Return [x, y] of the center of cell containing provided text 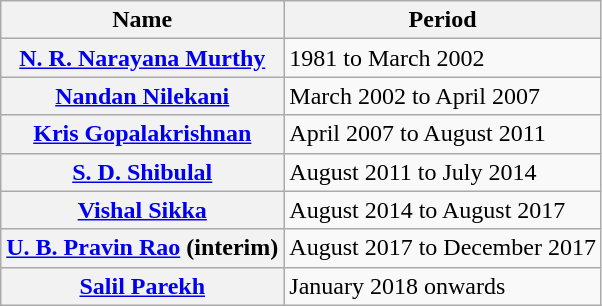
January 2018 onwards [443, 286]
N. R. Narayana Murthy [142, 58]
Salil Parekh [142, 286]
Period [443, 20]
April 2007 to August 2011 [443, 134]
Name [142, 20]
August 2014 to August 2017 [443, 210]
Nandan Nilekani [142, 96]
S. D. Shibulal [142, 172]
August 2017 to December 2017 [443, 248]
Kris Gopalakrishnan [142, 134]
August 2011 to July 2014 [443, 172]
March 2002 to April 2007 [443, 96]
1981 to March 2002 [443, 58]
Vishal Sikka [142, 210]
U. B. Pravin Rao (interim) [142, 248]
